Identify which cell holds the provided text, then report its [X, Y] central coordinate. 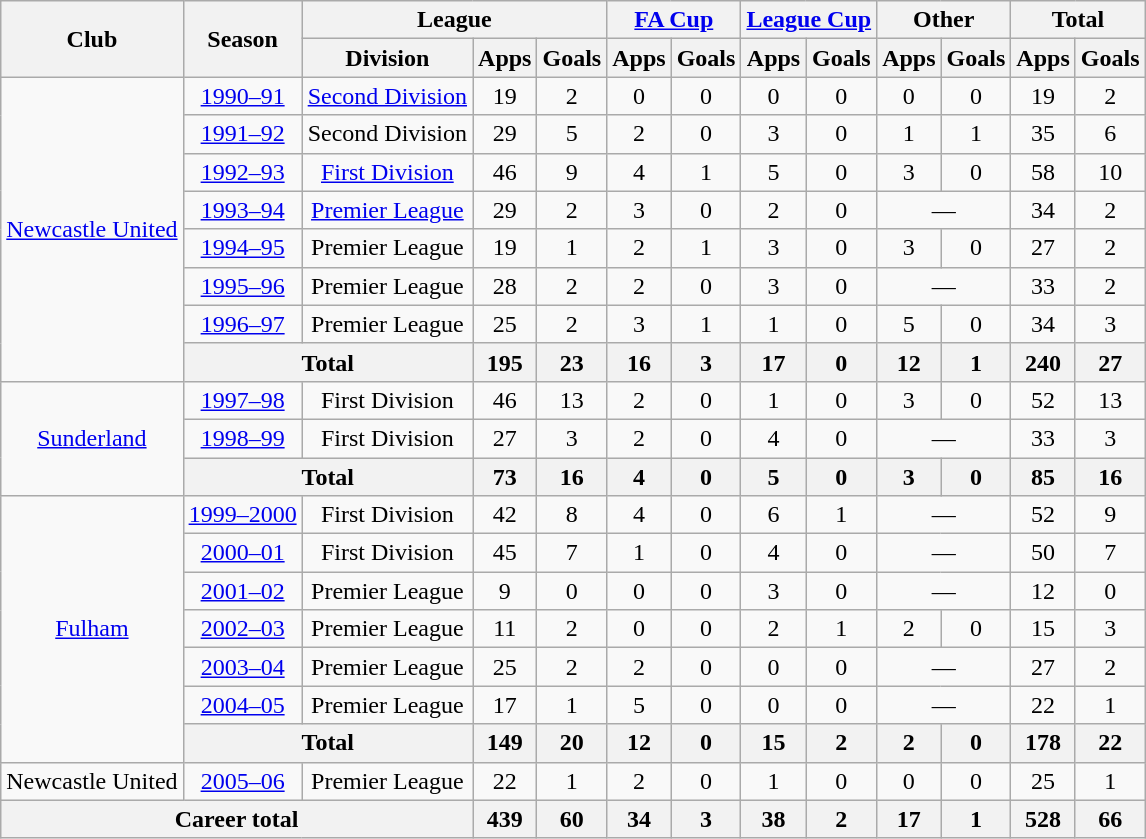
240 [1043, 362]
Division [387, 58]
1999–2000 [242, 515]
439 [505, 819]
38 [774, 819]
Fulham [92, 629]
1996–97 [242, 324]
60 [572, 819]
73 [505, 477]
1991–92 [242, 134]
149 [505, 743]
Sunderland [92, 438]
35 [1043, 134]
528 [1043, 819]
58 [1043, 172]
1998–99 [242, 438]
50 [1043, 553]
1994–95 [242, 248]
8 [572, 515]
Club [92, 39]
195 [505, 362]
FA Cup [674, 20]
Career total [237, 819]
178 [1043, 743]
2002–03 [242, 629]
45 [505, 553]
2001–02 [242, 591]
League Cup [809, 20]
42 [505, 515]
2003–04 [242, 667]
Season [242, 39]
66 [1110, 819]
Other [944, 20]
28 [505, 286]
1990–91 [242, 96]
2004–05 [242, 705]
11 [505, 629]
2000–01 [242, 553]
League [454, 20]
20 [572, 743]
1993–94 [242, 210]
10 [1110, 172]
1992–93 [242, 172]
1997–98 [242, 400]
1995–96 [242, 286]
2005–06 [242, 781]
85 [1043, 477]
23 [572, 362]
